Locate the cell with the specified text and output its (X, Y) center coordinate. 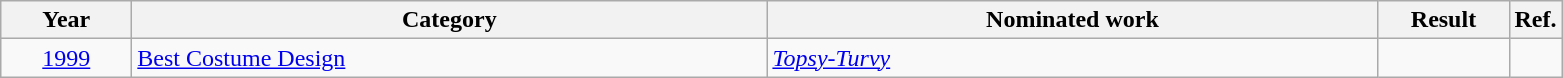
Best Costume Design (450, 58)
Result (1444, 20)
Ref. (1536, 20)
Year (66, 20)
Category (450, 20)
Topsy-Turvy (1072, 58)
Nominated work (1072, 20)
1999 (66, 58)
